Pinpoint the cell where the given text exists, returning its [X, Y] midpoint coordinate. 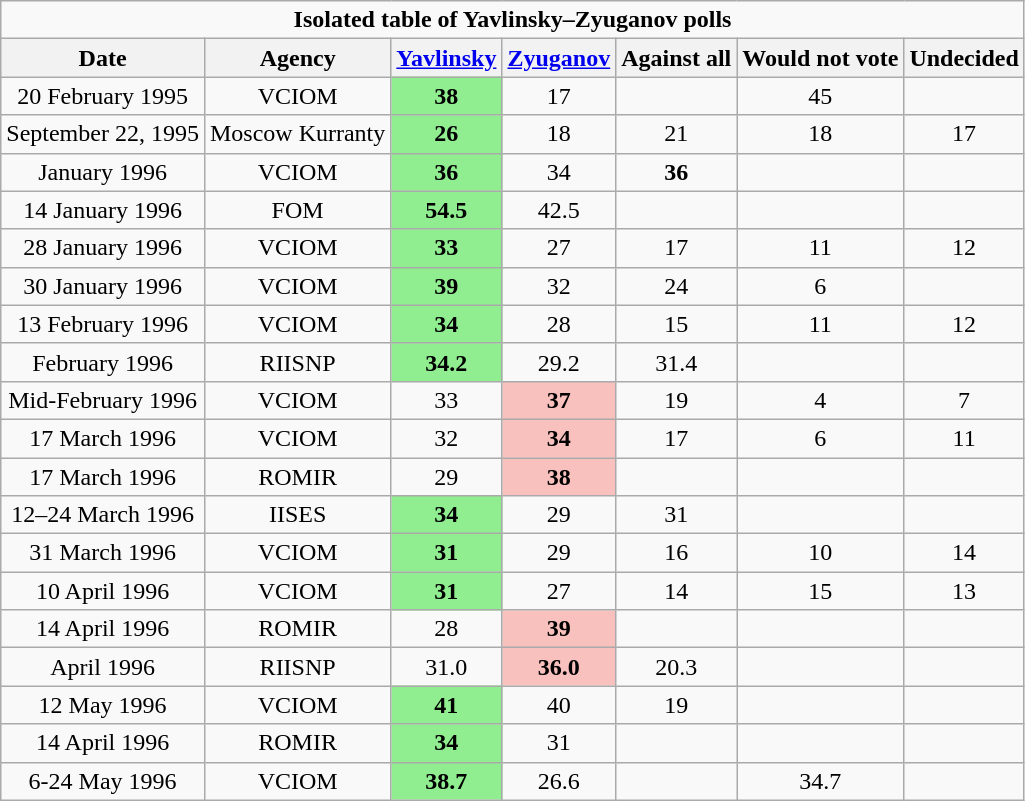
42.5 [559, 210]
Yavlinsky [446, 58]
Mid-February 1996 [103, 400]
Agency [297, 58]
20.3 [676, 667]
Would not vote [820, 58]
45 [820, 96]
41 [446, 705]
37 [559, 400]
14 January 1996 [103, 210]
26.6 [559, 781]
12–24 March 1996 [103, 515]
Undecided [964, 58]
24 [676, 286]
12 May 1996 [103, 705]
20 February 1995 [103, 96]
FOM [297, 210]
29.2 [559, 362]
Moscow Kurranty [297, 134]
16 [676, 553]
28 January 1996 [103, 248]
Isolated table of Yavlinsky–Zyuganov polls [513, 20]
21 [676, 134]
Date [103, 58]
13 [964, 591]
38.7 [446, 781]
10 April 1996 [103, 591]
6-24 May 1996 [103, 781]
36.0 [559, 667]
13 February 1996 [103, 324]
30 January 1996 [103, 286]
February 1996 [103, 362]
IISES [297, 515]
January 1996 [103, 172]
September 22, 1995 [103, 134]
Zyuganov [559, 58]
Against all [676, 58]
31 March 1996 [103, 553]
April 1996 [103, 667]
7 [964, 400]
31.4 [676, 362]
31.0 [446, 667]
34.2 [446, 362]
40 [559, 705]
26 [446, 134]
10 [820, 553]
4 [820, 400]
54.5 [446, 210]
34.7 [820, 781]
